Output the (x, y) coordinate of the center of the cell containing the given text.  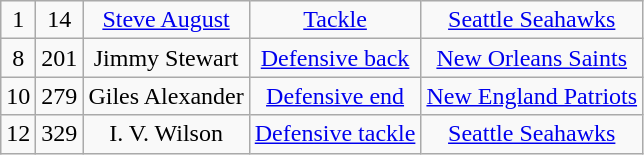
12 (18, 134)
Defensive end (335, 96)
8 (18, 58)
New England Patriots (532, 96)
Steve August (166, 20)
329 (60, 134)
14 (60, 20)
New Orleans Saints (532, 58)
Defensive back (335, 58)
Tackle (335, 20)
279 (60, 96)
Defensive tackle (335, 134)
1 (18, 20)
201 (60, 58)
I. V. Wilson (166, 134)
Giles Alexander (166, 96)
10 (18, 96)
Jimmy Stewart (166, 58)
